Search for the cell housing the specified text and yield its (X, Y) center coordinate. 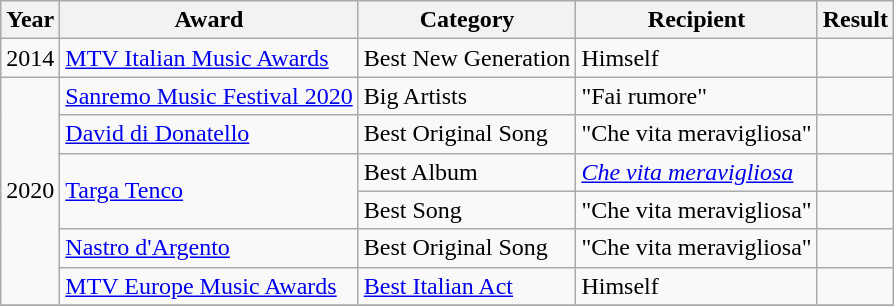
Sanremo Music Festival 2020 (209, 96)
Nastro d'Argento (209, 248)
Best New Generation (467, 58)
2020 (30, 191)
2014 (30, 58)
Che vita meravigliosa (696, 172)
Best Italian Act (467, 286)
"Fai rumore" (696, 96)
MTV Europe Music Awards (209, 286)
Award (209, 20)
Category (467, 20)
David di Donatello (209, 134)
MTV Italian Music Awards (209, 58)
Targa Tenco (209, 191)
Big Artists (467, 96)
Best Album (467, 172)
Recipient (696, 20)
Year (30, 20)
Best Song (467, 210)
Result (855, 20)
